Return the (x, y) coordinate for the center point of the cell that contains the specified text.  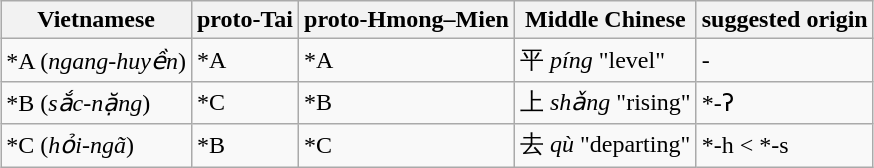
proto-Tai (244, 20)
suggested origin (784, 20)
*C (hỏi-ngã) (96, 146)
平 píng "level" (605, 60)
*A (ngang-huyền) (96, 60)
proto-Hmong–Mien (407, 20)
*-ʔ (784, 102)
Middle Chinese (605, 20)
*-h < *-s (784, 146)
- (784, 60)
Vietnamese (96, 20)
去 qù "departing" (605, 146)
*B (sắc-nặng) (96, 102)
上 shǎng "rising" (605, 102)
